Scan for the cell matching the given text and deliver its (X, Y) coordinate at center. 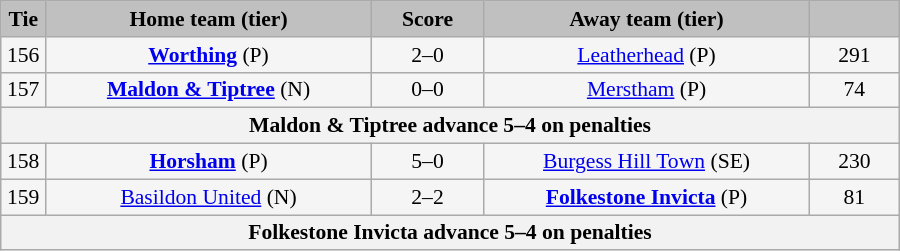
230 (854, 162)
Tie (24, 19)
Home team (tier) (209, 19)
2–2 (427, 197)
Folkestone Invicta (P) (647, 197)
Burgess Hill Town (SE) (647, 162)
5–0 (427, 162)
291 (854, 55)
157 (24, 90)
Maldon & Tiptree (N) (209, 90)
2–0 (427, 55)
Leatherhead (P) (647, 55)
74 (854, 90)
158 (24, 162)
0–0 (427, 90)
Score (427, 19)
Worthing (P) (209, 55)
81 (854, 197)
156 (24, 55)
Horsham (P) (209, 162)
Away team (tier) (647, 19)
Folkestone Invicta advance 5–4 on penalties (450, 233)
Maldon & Tiptree advance 5–4 on penalties (450, 126)
Merstham (P) (647, 90)
Basildon United (N) (209, 197)
159 (24, 197)
